Scan for the cell matching the given text and deliver its (X, Y) coordinate at center. 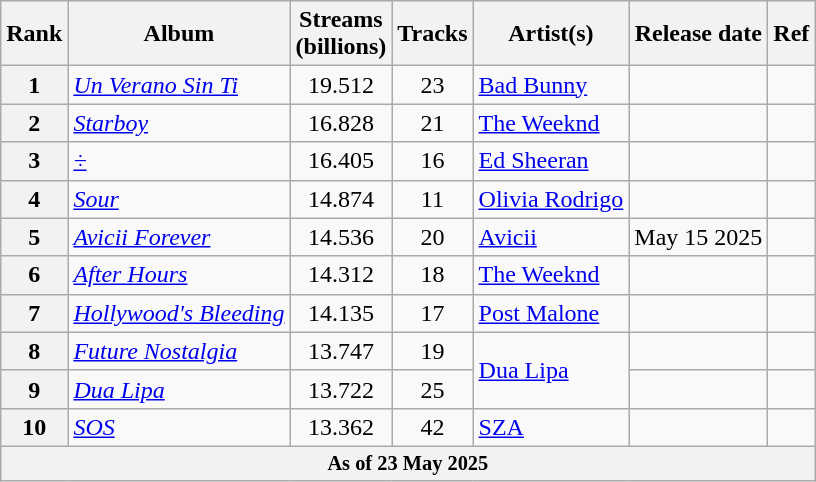
Release date (698, 34)
Rank (34, 34)
Un Verano Sin Ti (179, 85)
7 (34, 313)
13.722 (341, 389)
19.512 (341, 85)
14.536 (341, 237)
SZA (551, 427)
Ed Sheeran (551, 161)
13.362 (341, 427)
16 (432, 161)
Album (179, 34)
Ref (792, 34)
19 (432, 351)
4 (34, 199)
Hollywood's Bleeding (179, 313)
9 (34, 389)
Artist(s) (551, 34)
Starboy (179, 123)
3 (34, 161)
6 (34, 275)
Avicii (551, 237)
11 (432, 199)
2 (34, 123)
14.874 (341, 199)
21 (432, 123)
÷ (179, 161)
Olivia Rodrigo (551, 199)
17 (432, 313)
As of 23 May 2025 (408, 463)
23 (432, 85)
42 (432, 427)
13.747 (341, 351)
25 (432, 389)
Bad Bunny (551, 85)
20 (432, 237)
Tracks (432, 34)
After Hours (179, 275)
18 (432, 275)
May 15 2025 (698, 237)
Avicii Forever (179, 237)
1 (34, 85)
Streams(billions) (341, 34)
10 (34, 427)
16.828 (341, 123)
Post Malone (551, 313)
8 (34, 351)
5 (34, 237)
Future Nostalgia (179, 351)
Sour (179, 199)
14.135 (341, 313)
16.405 (341, 161)
SOS (179, 427)
14.312 (341, 275)
